Capture the cell that displays the provided text and extract its (x, y) central coordinate. 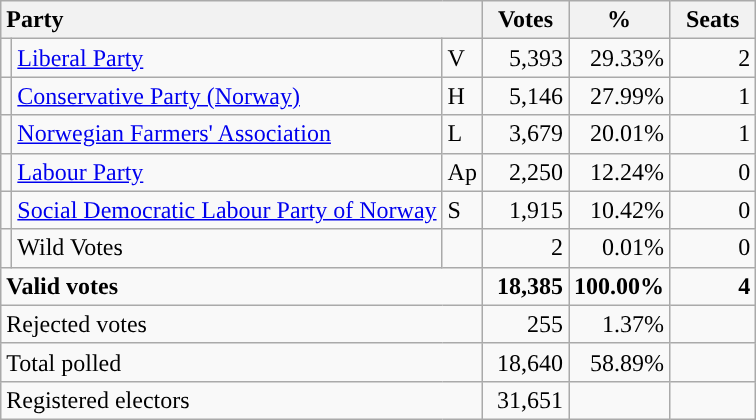
Ap (462, 172)
0.01% (620, 248)
Labour Party (227, 172)
Conservative Party (Norway) (227, 96)
Social Democratic Labour Party of Norway (227, 210)
1,915 (525, 210)
100.00% (620, 286)
S (462, 210)
Norwegian Farmers' Association (227, 134)
V (462, 58)
Rejected votes (242, 324)
1.37% (620, 324)
18,640 (525, 362)
58.89% (620, 362)
255 (525, 324)
27.99% (620, 96)
4 (713, 286)
31,651 (525, 400)
Votes (525, 20)
Valid votes (242, 286)
29.33% (620, 58)
L (462, 134)
Party (242, 20)
18,385 (525, 286)
5,146 (525, 96)
H (462, 96)
Total polled (242, 362)
% (620, 20)
12.24% (620, 172)
3,679 (525, 134)
Wild Votes (227, 248)
Registered electors (242, 400)
2,250 (525, 172)
Seats (713, 20)
Liberal Party (227, 58)
10.42% (620, 210)
5,393 (525, 58)
20.01% (620, 134)
